Return the [x, y] coordinate for the center point of the cell that contains the specified text.  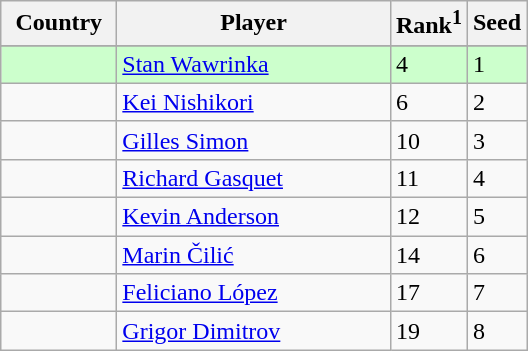
Country [59, 24]
Grigor Dimitrov [254, 331]
Rank1 [428, 24]
14 [428, 255]
Kei Nishikori [254, 102]
19 [428, 331]
Gilles Simon [254, 140]
8 [496, 331]
17 [428, 293]
2 [496, 102]
Richard Gasquet [254, 178]
5 [496, 217]
1 [496, 64]
Seed [496, 24]
Player [254, 24]
12 [428, 217]
Stan Wawrinka [254, 64]
Marin Čilić [254, 255]
Kevin Anderson [254, 217]
11 [428, 178]
7 [496, 293]
10 [428, 140]
3 [496, 140]
Feliciano López [254, 293]
